Determine the [X, Y] coordinate at the center of the cell enclosing the given text.  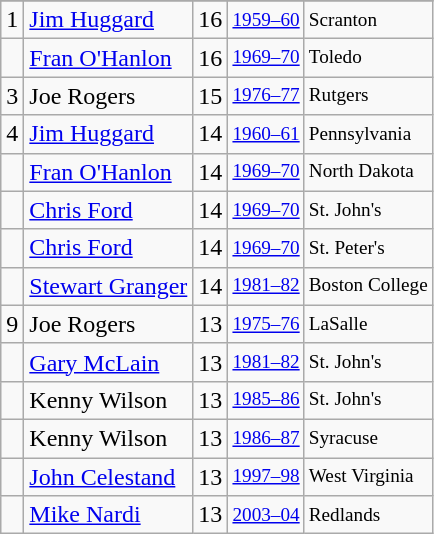
Stewart Granger [108, 286]
1985–86 [266, 400]
1 [12, 20]
LaSalle [368, 324]
John Celestand [108, 477]
Pennsylvania [368, 134]
Mike Nardi [108, 515]
2003–04 [266, 515]
1986–87 [266, 438]
1997–98 [266, 477]
1960–61 [266, 134]
3 [12, 96]
Redlands [368, 515]
Toledo [368, 58]
Boston College [368, 286]
Scranton [368, 20]
9 [12, 324]
4 [12, 134]
West Virginia [368, 477]
1959–60 [266, 20]
Syracuse [368, 438]
North Dakota [368, 172]
St. Peter's [368, 248]
Rutgers [368, 96]
Gary McLain [108, 362]
1975–76 [266, 324]
1976–77 [266, 96]
15 [210, 96]
